Return (X, Y) of the center of cell containing provided text 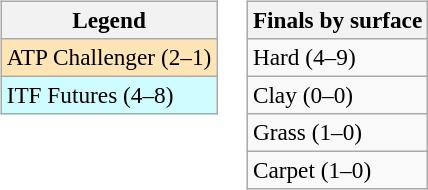
ATP Challenger (2–1) (108, 57)
Grass (1–0) (337, 133)
Finals by surface (337, 20)
Hard (4–9) (337, 57)
ITF Futures (4–8) (108, 95)
Legend (108, 20)
Clay (0–0) (337, 95)
Carpet (1–0) (337, 171)
